Extract the [x, y] coordinate from the center of the cell holding the provided text.  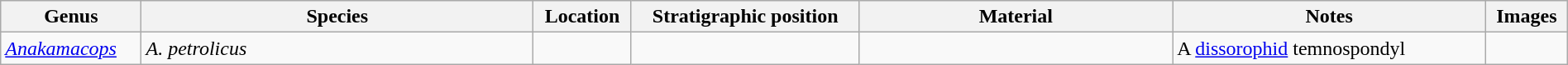
Species [337, 17]
Genus [71, 17]
Anakamacops [71, 48]
Images [1527, 17]
Location [582, 17]
Notes [1330, 17]
A dissorophid temnospondyl [1330, 48]
A. petrolicus [337, 48]
Stratigraphic position [744, 17]
Material [1016, 17]
